Return the [X, Y] coordinate for the center point of the cell that contains the specified text.  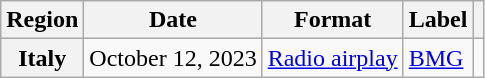
October 12, 2023 [173, 58]
Italy [42, 58]
Format [332, 20]
Region [42, 20]
BMG [438, 58]
Radio airplay [332, 58]
Label [438, 20]
Date [173, 20]
